Return [x, y] of the center of cell containing provided text 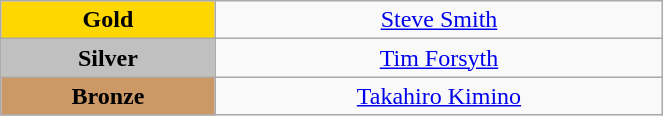
Takahiro Kimino [439, 96]
Tim Forsyth [439, 58]
Gold [108, 20]
Steve Smith [439, 20]
Bronze [108, 96]
Silver [108, 58]
